Scan for the cell matching the given text and deliver its (x, y) coordinate at center. 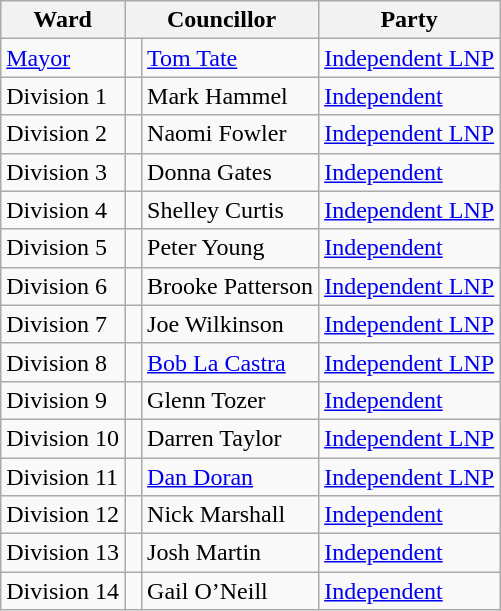
Division 6 (63, 286)
Mark Hammel (230, 96)
Division 9 (63, 400)
Donna Gates (230, 172)
Naomi Fowler (230, 134)
Josh Martin (230, 553)
Dan Doran (230, 477)
Councillor (221, 20)
Division 12 (63, 515)
Division 8 (63, 362)
Division 14 (63, 591)
Joe Wilkinson (230, 324)
Division 5 (63, 248)
Peter Young (230, 248)
Gail O’Neill (230, 591)
Party (410, 20)
Darren Taylor (230, 438)
Division 1 (63, 96)
Division 2 (63, 134)
Division 13 (63, 553)
Shelley Curtis (230, 210)
Division 7 (63, 324)
Mayor (63, 58)
Nick Marshall (230, 515)
Tom Tate (230, 58)
Division 11 (63, 477)
Division 10 (63, 438)
Division 3 (63, 172)
Brooke Patterson (230, 286)
Ward (63, 20)
Glenn Tozer (230, 400)
Division 4 (63, 210)
Bob La Castra (230, 362)
